Return the [X, Y] coordinate for the center point of the cell that contains the specified text.  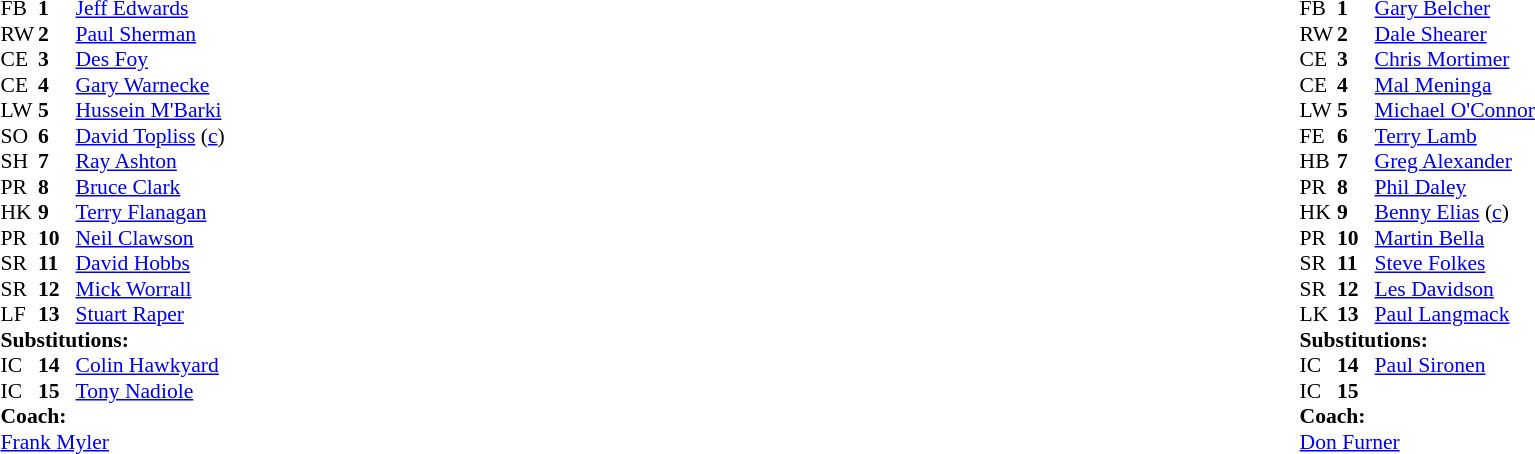
Ray Ashton [150, 161]
Greg Alexander [1455, 161]
Mal Meninga [1455, 85]
Paul Sironen [1455, 365]
FE [1319, 136]
Michael O'Connor [1455, 111]
Martin Bella [1455, 238]
Terry Lamb [1455, 136]
HB [1319, 161]
Gary Warnecke [150, 85]
Chris Mortimer [1455, 59]
SH [19, 161]
SO [19, 136]
Steve Folkes [1455, 263]
LF [19, 315]
Terry Flanagan [150, 213]
Paul Sherman [150, 34]
Les Davidson [1455, 289]
Des Foy [150, 59]
Paul Langmack [1455, 315]
Stuart Raper [150, 315]
David Hobbs [150, 263]
Tony Nadiole [150, 391]
Mick Worrall [150, 289]
Dale Shearer [1455, 34]
Neil Clawson [150, 238]
Benny Elias (c) [1455, 213]
Phil Daley [1455, 187]
Bruce Clark [150, 187]
Hussein M'Barki [150, 111]
LK [1319, 315]
Colin Hawkyard [150, 365]
David Topliss (c) [150, 136]
